Provide the [x, y] coordinate of the cell's center where the given text is located.  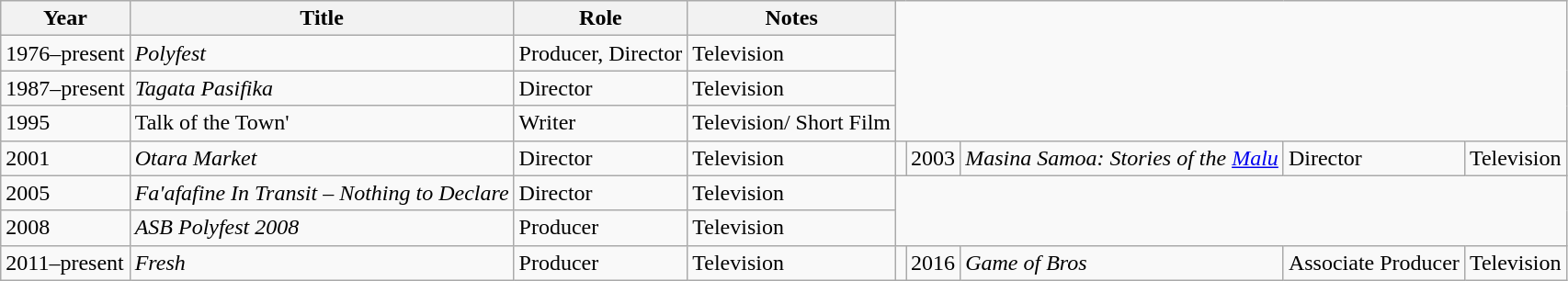
Game of Bros [1122, 263]
Masina Samoa: Stories of the Malu [1122, 158]
2016 [934, 263]
Talk of the Town' [322, 123]
1987–present [65, 88]
1995 [65, 123]
Fresh [322, 263]
Polyfest [322, 53]
Role [601, 18]
Producer, Director [601, 53]
2008 [65, 228]
2001 [65, 158]
Fa'afafine In Transit – Nothing to Declare [322, 193]
Title [322, 18]
Writer [601, 123]
Otara Market [322, 158]
2011–present [65, 263]
Year [65, 18]
1976–present [65, 53]
Tagata Pasifika [322, 88]
Associate Producer [1373, 263]
2003 [934, 158]
ASB Polyfest 2008 [322, 228]
2005 [65, 193]
Notes [792, 18]
Television/ Short Film [792, 123]
